Output the (X, Y) coordinate of the center of the cell containing the given text.  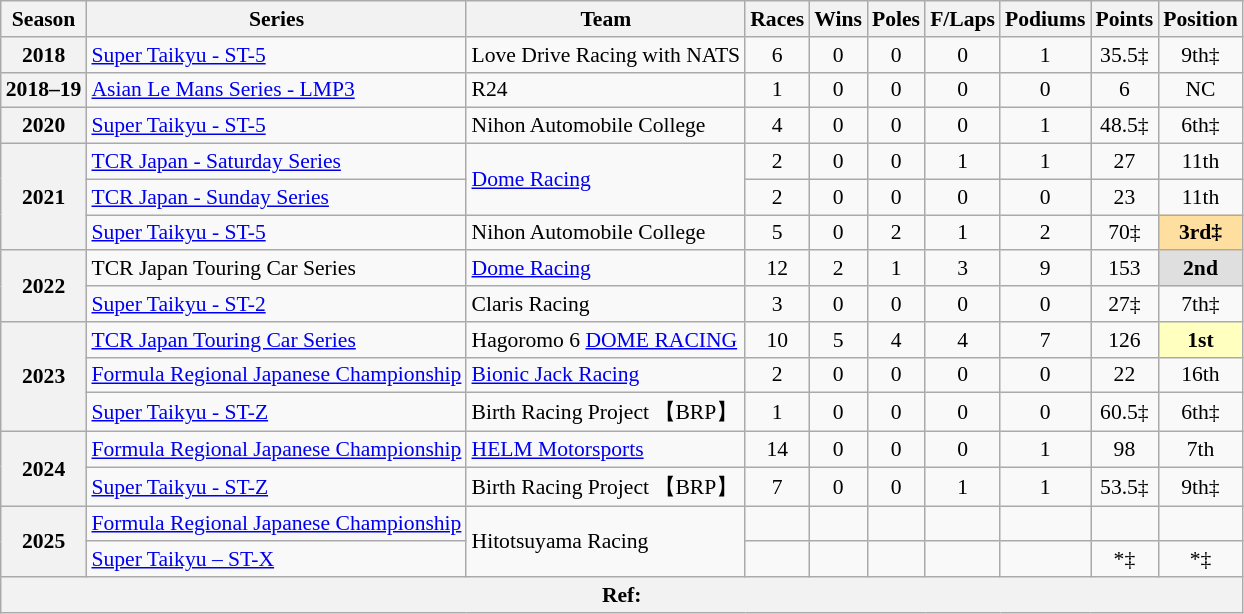
48.5‡ (1125, 126)
7th‡ (1200, 304)
126 (1125, 340)
2022 (44, 286)
7th (1200, 450)
TCR Japan - Sunday Series (276, 197)
Hagoromo 6 DOME RACING (606, 340)
22 (1125, 375)
Claris Racing (606, 304)
Season (44, 19)
98 (1125, 450)
2024 (44, 469)
1st (1200, 340)
Ref: (622, 595)
60.5‡ (1125, 412)
R24 (606, 90)
Asian Le Mans Series - LMP3 (276, 90)
3rd‡ (1200, 233)
9 (1046, 269)
27 (1125, 162)
153 (1125, 269)
16th (1200, 375)
Love Drive Racing with NATS (606, 55)
F/Laps (962, 19)
2021 (44, 198)
2025 (44, 542)
Points (1125, 19)
10 (777, 340)
Bionic Jack Racing (606, 375)
12 (777, 269)
2018 (44, 55)
Position (1200, 19)
NC (1200, 90)
70‡ (1125, 233)
Poles (896, 19)
14 (777, 450)
Super Taikyu – ST-X (276, 560)
HELM Motorsports (606, 450)
Series (276, 19)
2018–19 (44, 90)
27‡ (1125, 304)
Podiums (1046, 19)
53.5‡ (1125, 486)
2nd (1200, 269)
Team (606, 19)
TCR Japan - Saturday Series (276, 162)
Wins (838, 19)
Races (777, 19)
23 (1125, 197)
Super Taikyu - ST-2 (276, 304)
Hitotsuyama Racing (606, 542)
35.5‡ (1125, 55)
2020 (44, 126)
2023 (44, 377)
